Find where the given text appears and provide that cell's center as (X, Y) coordinate. 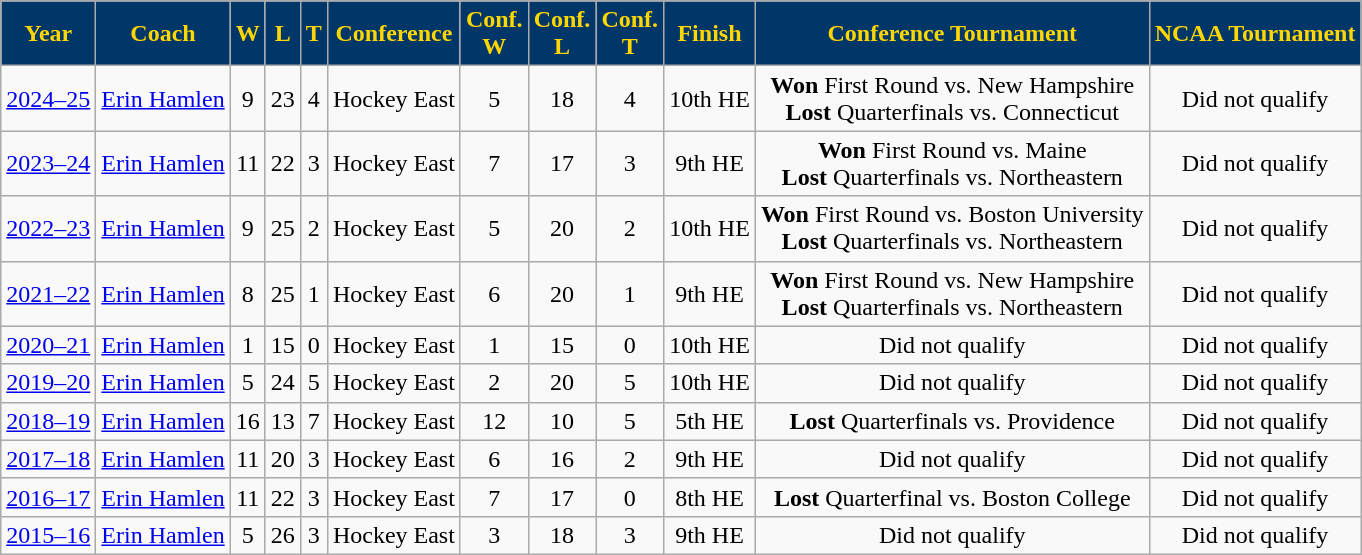
2018–19 (48, 421)
Conf. W (494, 34)
Won First Round vs. New Hampshire Lost Quarterfinals vs. Connecticut (952, 98)
NCAA Tournament (1255, 34)
Finish (710, 34)
10 (562, 421)
Coach (163, 34)
26 (282, 535)
12 (494, 421)
2020–21 (48, 345)
8th HE (710, 497)
Won First Round vs. New Hampshire Lost Quarterfinals vs. Northeastern (952, 294)
2017–18 (48, 459)
Won First Round vs. Boston University Lost Quarterfinals vs. Northeastern (952, 228)
8 (248, 294)
2024–25 (48, 98)
Lost Quarterfinals vs. Providence (952, 421)
23 (282, 98)
5th HE (710, 421)
2016–17 (48, 497)
Conference Tournament (952, 34)
2019–20 (48, 383)
W (248, 34)
Won First Round vs. Maine Lost Quarterfinals vs. Northeastern (952, 164)
Conf. T (630, 34)
2022–23 (48, 228)
2015–16 (48, 535)
2021–22 (48, 294)
T (314, 34)
2023–24 (48, 164)
Conference (394, 34)
24 (282, 383)
Year (48, 34)
Conf. L (562, 34)
13 (282, 421)
Lost Quarterfinal vs. Boston College (952, 497)
L (282, 34)
